Detect which cell encompasses the target text, then output its [X, Y] center coordinate. 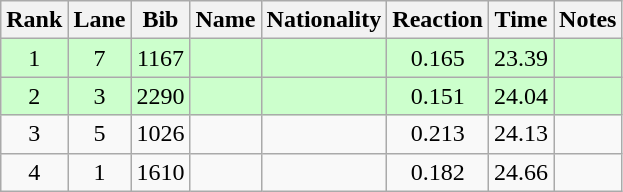
0.151 [438, 96]
2290 [160, 96]
Name [226, 20]
7 [100, 58]
Lane [100, 20]
23.39 [520, 58]
24.13 [520, 134]
24.04 [520, 96]
1167 [160, 58]
5 [100, 134]
Bib [160, 20]
Time [520, 20]
Reaction [438, 20]
0.213 [438, 134]
2 [34, 96]
Nationality [324, 20]
Rank [34, 20]
24.66 [520, 172]
4 [34, 172]
Notes [588, 20]
0.182 [438, 172]
0.165 [438, 58]
1610 [160, 172]
1026 [160, 134]
